For the text-containing cell, return its midpoint in (X, Y) coordinate format. 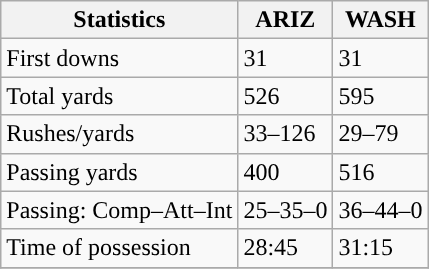
29–79 (380, 134)
516 (380, 172)
28:45 (286, 248)
25–35–0 (286, 210)
31:15 (380, 248)
33–126 (286, 134)
Statistics (120, 20)
First downs (120, 58)
Passing yards (120, 172)
595 (380, 96)
WASH (380, 20)
36–44–0 (380, 210)
Time of possession (120, 248)
400 (286, 172)
Rushes/yards (120, 134)
Total yards (120, 96)
ARIZ (286, 20)
526 (286, 96)
Passing: Comp–Att–Int (120, 210)
